Scan for the cell matching the given text and deliver its (x, y) coordinate at center. 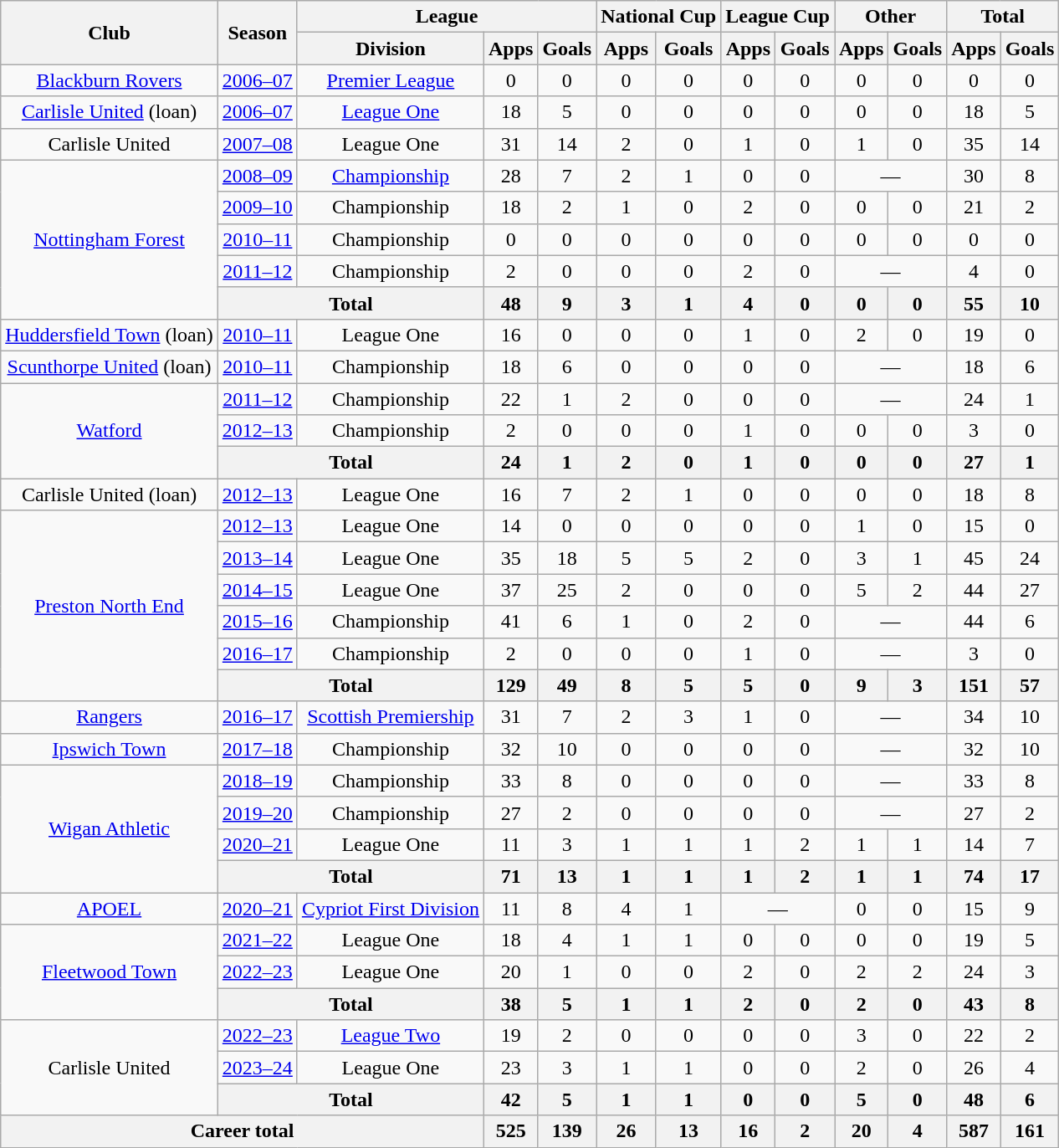
Preston North End (110, 606)
151 (974, 685)
League (447, 17)
45 (974, 558)
Club (110, 33)
Division (390, 49)
Fleetwood Town (110, 972)
2017–18 (258, 749)
71 (510, 876)
2021–22 (258, 940)
2007–08 (258, 144)
Premier League (390, 80)
Nottingham Forest (110, 239)
30 (974, 176)
Scunthorpe United (loan) (110, 366)
525 (510, 1131)
League Two (390, 1036)
129 (510, 685)
43 (974, 1004)
Huddersfield Town (loan) (110, 335)
34 (974, 717)
41 (510, 622)
Wigan Athletic (110, 828)
55 (974, 303)
2019–20 (258, 812)
League Cup (778, 17)
Season (258, 33)
2018–19 (258, 781)
74 (974, 876)
2008–09 (258, 176)
Other (891, 17)
17 (1030, 876)
139 (567, 1131)
Blackburn Rovers (110, 80)
Scottish Premiership (390, 717)
28 (510, 176)
49 (567, 685)
Cypriot First Division (390, 908)
National Cup (659, 17)
Ipswich Town (110, 749)
57 (1030, 685)
2015–16 (258, 622)
587 (974, 1131)
Watford (110, 431)
Career total (243, 1131)
2009–10 (258, 208)
25 (567, 590)
APOEL (110, 908)
38 (510, 1004)
37 (510, 590)
42 (510, 1099)
21 (974, 208)
2023–24 (258, 1068)
Rangers (110, 717)
23 (510, 1068)
2014–15 (258, 590)
161 (1030, 1131)
2013–14 (258, 558)
